Locate the cell with the specified text and output its (x, y) center coordinate. 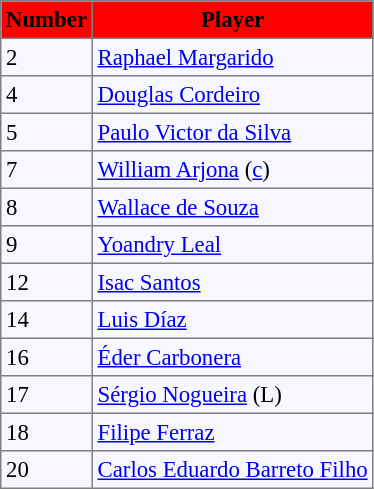
Carlos Eduardo Barreto Filho (232, 470)
Number (47, 20)
Wallace de Souza (232, 207)
5 (47, 132)
Yoandry Leal (232, 245)
Filipe Ferraz (232, 432)
9 (47, 245)
Player (232, 20)
2 (47, 57)
14 (47, 320)
Luis Díaz (232, 320)
7 (47, 170)
William Arjona (c) (232, 170)
4 (47, 95)
16 (47, 357)
Raphael Margarido (232, 57)
Sérgio Nogueira (L) (232, 395)
Isac Santos (232, 282)
Paulo Victor da Silva (232, 132)
8 (47, 207)
17 (47, 395)
20 (47, 470)
12 (47, 282)
18 (47, 432)
Éder Carbonera (232, 357)
Douglas Cordeiro (232, 95)
